Pinpoint the cell where the given text exists, returning its [x, y] midpoint coordinate. 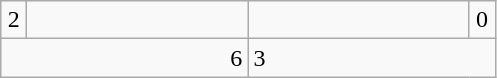
6 [124, 58]
0 [482, 20]
2 [14, 20]
3 [372, 58]
